Provide the [x, y] coordinate of the cell's center where the given text is located.  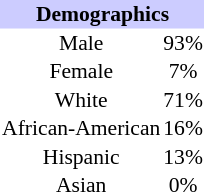
Female [82, 71]
African-American [82, 128]
Male [82, 42]
Hispanic [82, 156]
White [82, 100]
